From the cell containing the given text, extract its center point as (x, y) coordinate. 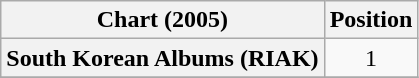
1 (371, 58)
Position (371, 20)
South Korean Albums (RIAK) (162, 58)
Chart (2005) (162, 20)
